Determine the (X, Y) coordinate at the center of the cell enclosing the given text.  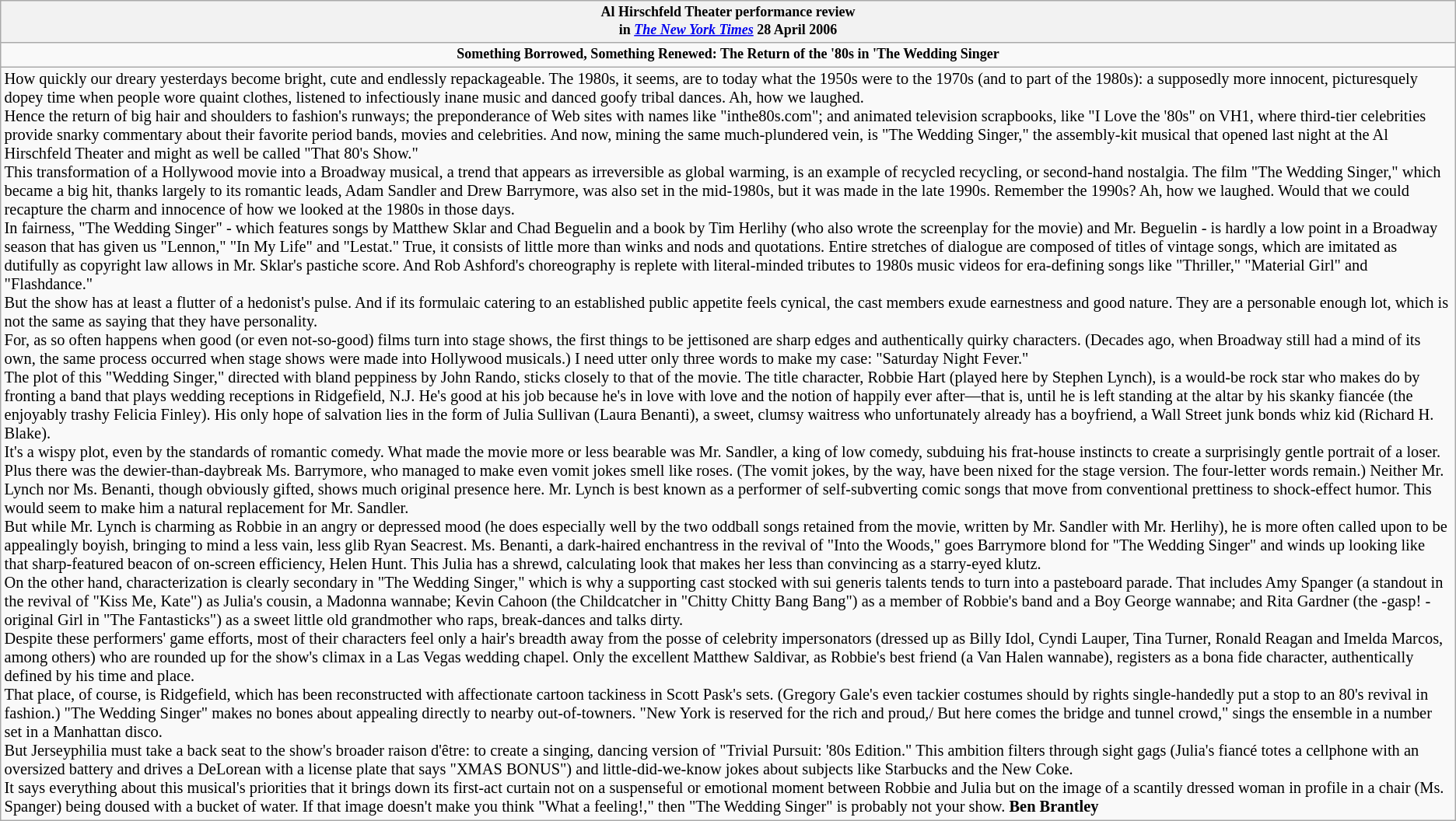
Al Hirschfeld Theater performance review in The New York Times 28 April 2006 (728, 22)
Something Borrowed, Something Renewed: The Return of the '80s in 'The Wedding Singer (728, 54)
